From the cell containing the given text, extract its center point as [X, Y] coordinate. 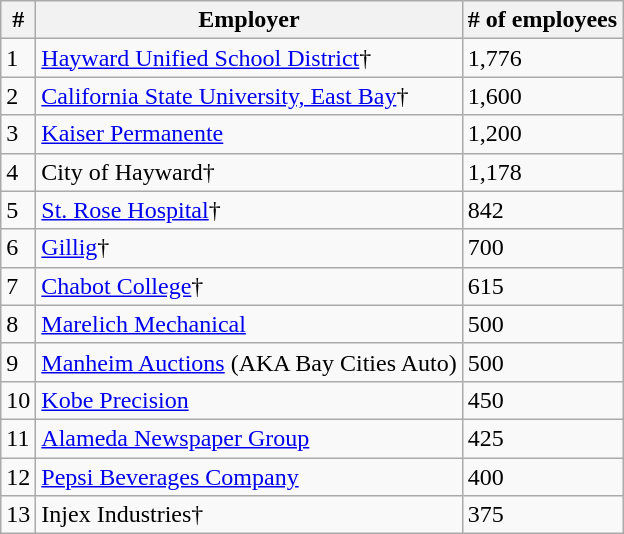
375 [542, 515]
Alameda Newspaper Group [249, 438]
California State University, East Bay† [249, 96]
400 [542, 477]
5 [18, 210]
Injex Industries† [249, 515]
# of employees [542, 20]
Kaiser Permanente [249, 134]
700 [542, 248]
1,776 [542, 58]
Hayward Unified School District† [249, 58]
Manheim Auctions (AKA Bay Cities Auto) [249, 362]
425 [542, 438]
615 [542, 286]
450 [542, 400]
St. Rose Hospital† [249, 210]
1,600 [542, 96]
Pepsi Beverages Company [249, 477]
11 [18, 438]
7 [18, 286]
Kobe Precision [249, 400]
12 [18, 477]
9 [18, 362]
Employer [249, 20]
Chabot College† [249, 286]
1 [18, 58]
2 [18, 96]
1,200 [542, 134]
Marelich Mechanical [249, 324]
Gillig† [249, 248]
10 [18, 400]
1,178 [542, 172]
8 [18, 324]
842 [542, 210]
13 [18, 515]
# [18, 20]
3 [18, 134]
City of Hayward† [249, 172]
4 [18, 172]
6 [18, 248]
